Return the (x, y) coordinate for the center point of the cell that contains the specified text.  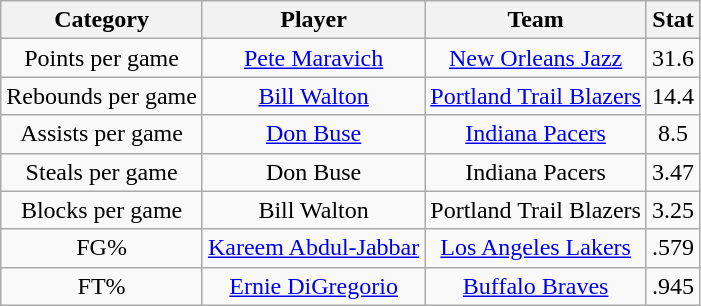
Steals per game (102, 172)
Blocks per game (102, 210)
31.6 (672, 58)
FG% (102, 248)
8.5 (672, 134)
3.25 (672, 210)
Buffalo Braves (536, 286)
3.47 (672, 172)
14.4 (672, 96)
.579 (672, 248)
Kareem Abdul-Jabbar (313, 248)
.945 (672, 286)
Category (102, 20)
Los Angeles Lakers (536, 248)
Pete Maravich (313, 58)
Stat (672, 20)
Points per game (102, 58)
Team (536, 20)
Ernie DiGregorio (313, 286)
Assists per game (102, 134)
Player (313, 20)
New Orleans Jazz (536, 58)
FT% (102, 286)
Rebounds per game (102, 96)
